Search for the cell housing the specified text and yield its [X, Y] center coordinate. 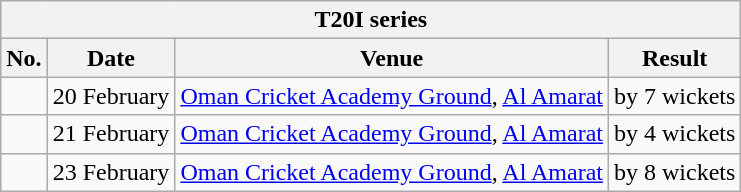
Result [675, 58]
23 February [111, 172]
T20I series [371, 20]
by 8 wickets [675, 172]
No. [24, 58]
Venue [392, 58]
21 February [111, 134]
Date [111, 58]
by 4 wickets [675, 134]
20 February [111, 96]
by 7 wickets [675, 96]
